Scan for the cell matching the given text and deliver its (x, y) coordinate at center. 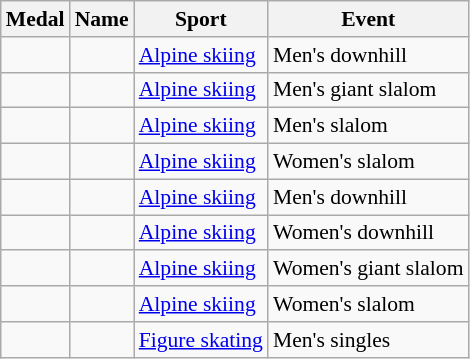
Women's giant slalom (368, 269)
Sport (201, 19)
Men's giant slalom (368, 90)
Figure skating (201, 340)
Women's downhill (368, 233)
Medal (36, 19)
Men's singles (368, 340)
Event (368, 19)
Men's slalom (368, 126)
Name (102, 19)
